Return the (X, Y) coordinate for the center point of the cell that contains the specified text.  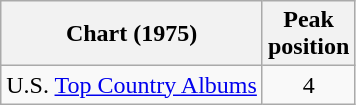
4 (308, 85)
Chart (1975) (132, 34)
U.S. Top Country Albums (132, 85)
Peakposition (308, 34)
